Search for the cell housing the specified text and yield its [x, y] center coordinate. 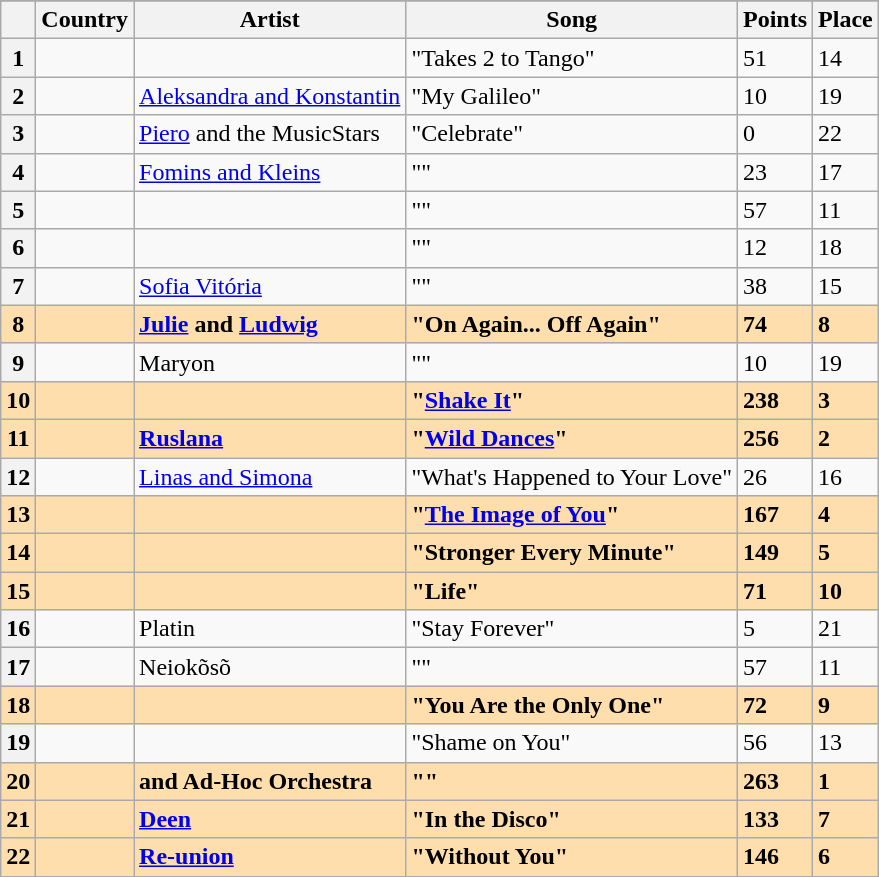
Maryon [270, 362]
256 [774, 438]
"You Are the Only One" [572, 705]
"The Image of You" [572, 515]
"Celebrate" [572, 134]
56 [774, 743]
"My Galileo" [572, 96]
"Life" [572, 591]
146 [774, 857]
263 [774, 781]
"Stronger Every Minute" [572, 553]
"Wild Dances" [572, 438]
and Ad-Hoc Orchestra [270, 781]
23 [774, 172]
Sofia Vitória [270, 286]
"Takes 2 to Tango" [572, 58]
74 [774, 324]
"What's Happened to Your Love" [572, 477]
238 [774, 400]
20 [18, 781]
0 [774, 134]
167 [774, 515]
38 [774, 286]
"Shame on You" [572, 743]
Artist [270, 20]
71 [774, 591]
"Shake It" [572, 400]
Deen [270, 819]
Julie and Ludwig [270, 324]
51 [774, 58]
Aleksandra and Konstantin [270, 96]
Piero and the MusicStars [270, 134]
Points [774, 20]
133 [774, 819]
Place [846, 20]
Re-union [270, 857]
Linas and Simona [270, 477]
Fomins and Kleins [270, 172]
26 [774, 477]
Ruslana [270, 438]
"In the Disco" [572, 819]
"Stay Forever" [572, 629]
Neiokõsõ [270, 667]
149 [774, 553]
Song [572, 20]
Country [85, 20]
"Without You" [572, 857]
"On Again... Off Again" [572, 324]
72 [774, 705]
Platin [270, 629]
